Locate the cell with the specified text and output its (X, Y) center coordinate. 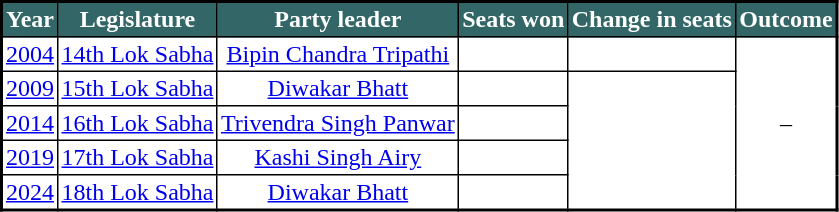
Legislature (138, 20)
18th Lok Sabha (138, 192)
2024 (30, 192)
Year (30, 20)
Bipin Chandra Tripathi (338, 54)
Change in seats (652, 20)
2004 (30, 54)
2009 (30, 88)
2014 (30, 123)
Trivendra Singh Panwar (338, 123)
Party leader (338, 20)
Kashi Singh Airy (338, 157)
2019 (30, 157)
– (787, 124)
Outcome (787, 20)
Seats won (514, 20)
17th Lok Sabha (138, 157)
15th Lok Sabha (138, 88)
14th Lok Sabha (138, 54)
16th Lok Sabha (138, 123)
